Return the (x, y) coordinate for the center point of the cell that contains the specified text.  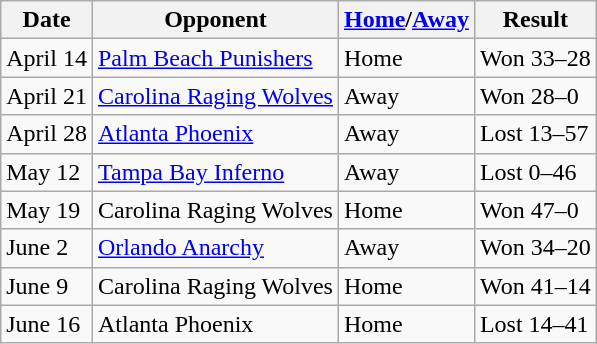
Won 28–0 (535, 96)
June 2 (47, 248)
Result (535, 20)
Won 41–14 (535, 286)
May 19 (47, 210)
June 16 (47, 324)
Lost 0–46 (535, 172)
Lost 13–57 (535, 134)
Home/Away (406, 20)
Tampa Bay Inferno (215, 172)
Date (47, 20)
June 9 (47, 286)
Won 33–28 (535, 58)
May 12 (47, 172)
April 14 (47, 58)
Lost 14–41 (535, 324)
Won 34–20 (535, 248)
April 28 (47, 134)
Palm Beach Punishers (215, 58)
Opponent (215, 20)
Orlando Anarchy (215, 248)
April 21 (47, 96)
Won 47–0 (535, 210)
